Pinpoint the cell where the given text exists, returning its (x, y) midpoint coordinate. 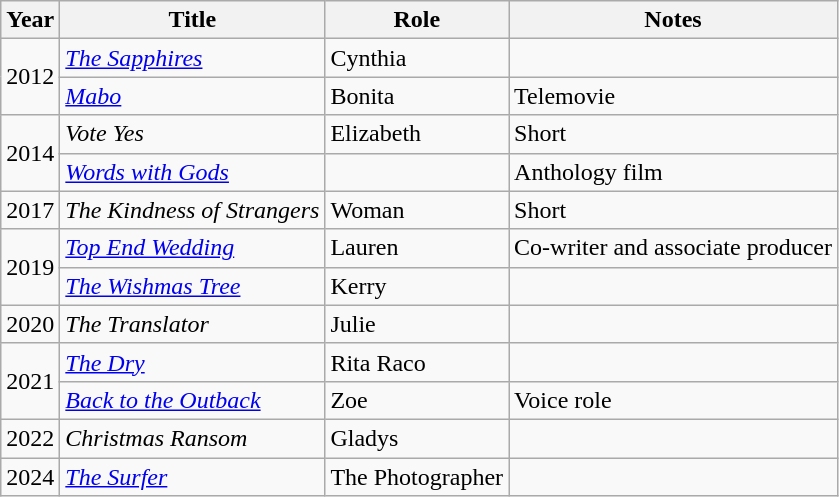
Voice role (674, 400)
Bonita (417, 96)
Rita Raco (417, 362)
Co-writer and associate producer (674, 248)
2024 (30, 477)
The Wishmas Tree (192, 286)
2022 (30, 438)
Lauren (417, 248)
The Photographer (417, 477)
Notes (674, 20)
The Dry (192, 362)
Back to the Outback (192, 400)
Telemovie (674, 96)
Zoe (417, 400)
2014 (30, 153)
Kerry (417, 286)
The Sapphires (192, 58)
The Kindness of Strangers (192, 210)
Mabo (192, 96)
The Surfer (192, 477)
2012 (30, 77)
Woman (417, 210)
2017 (30, 210)
Top End Wedding (192, 248)
2019 (30, 267)
2021 (30, 381)
Words with Gods (192, 172)
Role (417, 20)
Gladys (417, 438)
Julie (417, 324)
Elizabeth (417, 134)
Anthology film (674, 172)
Year (30, 20)
Vote Yes (192, 134)
Christmas Ransom (192, 438)
Title (192, 20)
2020 (30, 324)
The Translator (192, 324)
Cynthia (417, 58)
